Extract the [x, y] coordinate from the center of the cell holding the provided text.  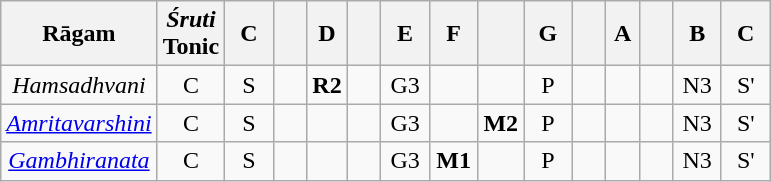
E [406, 34]
F [454, 34]
Amritavarshini [79, 123]
M1 [454, 161]
B [698, 34]
R2 [327, 85]
D [327, 34]
G [548, 34]
ŚrutiTonic [191, 34]
M2 [501, 123]
A [623, 34]
Rāgam [79, 34]
Gambhiranata [79, 161]
Hamsadhvani [79, 85]
